Search for the cell housing the specified text and yield its (X, Y) center coordinate. 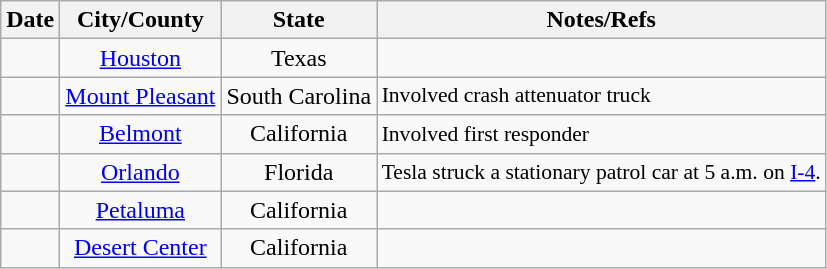
Date (30, 20)
Tesla struck a stationary patrol car at 5 a.m. on I-4. (602, 172)
State (299, 20)
Notes/Refs (602, 20)
Desert Center (140, 248)
Orlando (140, 172)
City/County (140, 20)
Florida (299, 172)
South Carolina (299, 96)
Involved crash attenuator truck (602, 96)
Belmont (140, 134)
Mount Pleasant (140, 96)
Petaluma (140, 210)
Houston (140, 58)
Texas (299, 58)
Involved first responder (602, 134)
